From the cell containing the given text, extract its center point as [X, Y] coordinate. 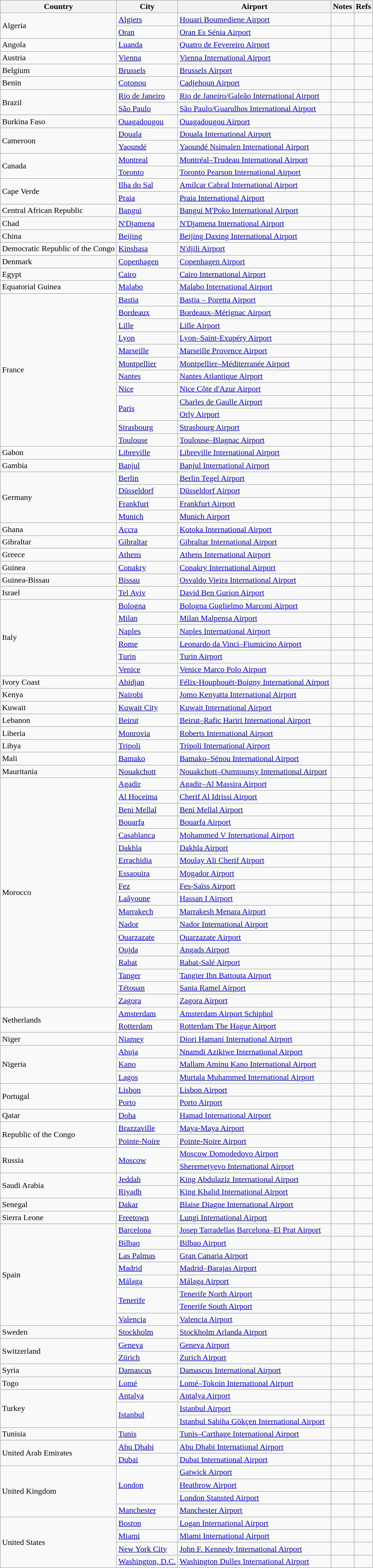
N'Djamena International Airport [254, 223]
Montpellier–Méditerranée Airport [254, 363]
Al Hoceima [147, 797]
Miami International Airport [254, 1536]
Gambia [58, 465]
Lomé–Tokoin International Airport [254, 1383]
Hassan I Airport [254, 899]
Naples [147, 631]
Libreville International Airport [254, 453]
Athens International Airport [254, 554]
Lomé [147, 1383]
King Khalid International Airport [254, 1192]
City [147, 7]
Valencia Airport [254, 1319]
Portugal [58, 1096]
Sheremetyevo International Airport [254, 1166]
Kuwait City [147, 707]
Brussels [147, 70]
Athens [147, 554]
Ilha do Sal [147, 185]
Blaise Diagne International Airport [254, 1205]
Monrovia [147, 733]
Lyon–Saint-Exupéry Airport [254, 338]
Bissau [147, 580]
Banjul International Airport [254, 465]
Notes [343, 7]
Sania Ramel Airport [254, 988]
Miami [147, 1536]
Russia [58, 1160]
Lebanon [58, 720]
Damascus International Airport [254, 1370]
Errachidia [147, 861]
Guinea [58, 568]
Turin [147, 657]
Josep Tarradellas Barcelona–El Prat Airport [254, 1230]
Beirut–Rafic Hariri International Airport [254, 720]
Douala [147, 134]
Marseille [147, 351]
Ouagadougou Airport [254, 121]
Nigeria [58, 1064]
Damascus [147, 1370]
Toulouse–Blagnac Airport [254, 440]
Rabat-Salé Airport [254, 962]
Munich Airport [254, 516]
Beirut [147, 720]
Pointe-Noire [147, 1141]
Rotterdam [147, 1026]
Libya [58, 746]
Algiers [147, 19]
Charles de Gaulle Airport [254, 402]
Ghana [58, 529]
Tenerife North Airport [254, 1294]
Bordeaux–Mérignac Airport [254, 312]
Cotonou [147, 83]
Ouarzazate [147, 937]
Toulouse [147, 440]
Venice Marco Polo Airport [254, 669]
São Paulo/Guarulhos International Airport [254, 108]
Manchester Airport [254, 1510]
New York City [147, 1549]
Kenya [58, 695]
Mauritania [58, 771]
Brussels Airport [254, 70]
Paris [147, 408]
Dubai [147, 1460]
Rotterdam The Hague Airport [254, 1026]
Beni Mellal Airport [254, 810]
France [58, 370]
Kinshasa [147, 249]
Airport [254, 7]
Hamad International Airport [254, 1115]
Angads Airport [254, 950]
Country [58, 7]
Tenerife [147, 1300]
Luanda [147, 45]
Valencia [147, 1319]
Abu Dhabi [147, 1447]
Dakhla Airport [254, 848]
Barcelona [147, 1230]
Ouarzazate Airport [254, 937]
Mali [58, 758]
Tunis–Carthage International Airport [254, 1434]
Stockholm Arlanda Airport [254, 1332]
Malabo International Airport [254, 287]
Dakar [147, 1205]
Copenhagen [147, 262]
Montreal [147, 160]
Geneva Airport [254, 1345]
Zagora [147, 1001]
Burkina Faso [58, 121]
Praia [147, 198]
Gran Canaria Airport [254, 1256]
Agadir [147, 784]
Orly Airport [254, 415]
Qatar [58, 1115]
Greece [58, 554]
Casablanca [147, 835]
Heathrow Airport [254, 1485]
N'djili Airport [254, 249]
John F. Kennedy International Airport [254, 1549]
Tanger [147, 975]
Israel [58, 593]
Bamako [147, 758]
Montpellier [147, 363]
Gatwick Airport [254, 1472]
Oran [147, 32]
United States [58, 1542]
Istanbul [147, 1415]
Abuja [147, 1052]
Kuwait International Airport [254, 707]
Tripoli [147, 746]
Oran Es Sénia Airport [254, 32]
Porto Airport [254, 1103]
Düsseldorf Airport [254, 491]
Tenerife South Airport [254, 1306]
Nnamdi Azikiwe International Airport [254, 1052]
Zurich Airport [254, 1357]
N'Djamena [147, 223]
Dakhla [147, 848]
Refs [363, 7]
Amsterdam [147, 1014]
Cameroon [58, 140]
Douala International Airport [254, 134]
Moscow [147, 1160]
Senegal [58, 1205]
Abidjan [147, 682]
Marrakesh Menara Airport [254, 911]
Laâyoune [147, 899]
Marrakech [147, 911]
Ivory Coast [58, 682]
Bilbao [147, 1243]
Turkey [58, 1409]
Kuwait [58, 707]
Mallam Aminu Kano International Airport [254, 1064]
Montréal–Trudeau International Airport [254, 160]
Algeria [58, 26]
Cairo [147, 274]
Lille Airport [254, 325]
Nouakchott [147, 771]
Beijing [147, 236]
Bologna [147, 606]
Saudi Arabia [58, 1185]
Málaga [147, 1281]
Cairo International Airport [254, 274]
Düsseldorf [147, 491]
Chad [58, 223]
Lyon [147, 338]
Frankfurt Airport [254, 504]
London [147, 1485]
Agadir–Al Massira Airport [254, 784]
Zürich [147, 1357]
Central African Republic [58, 211]
Bastia [147, 300]
São Paulo [147, 108]
Banjul [147, 465]
Bouarfa [147, 822]
Doha [147, 1115]
Berlin [147, 478]
Niger [58, 1039]
Switzerland [58, 1351]
Brazil [58, 102]
Liberia [58, 733]
China [58, 236]
Italy [58, 638]
Frankfurt [147, 504]
United Kingdom [58, 1491]
Cadjehoun Airport [254, 83]
Mogador Airport [254, 873]
Stockholm [147, 1332]
Ouagadougou [147, 121]
Toronto [147, 172]
Angola [58, 45]
Libreville [147, 453]
Canada [58, 166]
Mohammed V International Airport [254, 835]
Nairobi [147, 695]
Strasbourg [147, 427]
Bangui M'Poko International Airport [254, 211]
Vienna International Airport [254, 58]
Sweden [58, 1332]
Accra [147, 529]
Moulay Ali Cherif Airport [254, 861]
Quatro de Fevereiro Airport [254, 45]
Dubai International Airport [254, 1460]
Zagora Airport [254, 1001]
Turin Airport [254, 657]
Munich [147, 516]
Roberts International Airport [254, 733]
King Abdulaziz International Airport [254, 1179]
Istanbul Airport [254, 1409]
Washington Dulles International Airport [254, 1561]
Logan International Airport [254, 1523]
Sierra Leone [58, 1217]
Geneva [147, 1345]
Copenhagen Airport [254, 262]
Osvaldo Vieira International Airport [254, 580]
Pointe-Noire Airport [254, 1141]
Yaoundé [147, 147]
Tel Aviv [147, 593]
Conakry International Airport [254, 568]
Naples International Airport [254, 631]
Antalya [147, 1396]
Félix-Houphouët-Boigny International Airport [254, 682]
Tangier Ibn Battouta Airport [254, 975]
Houari Boumediene Airport [254, 19]
Jomo Kenyatta International Airport [254, 695]
United Arab Emirates [58, 1453]
Lisbon [147, 1090]
Leonardo da Vinci–Fiumicino Airport [254, 644]
Equatorial Guinea [58, 287]
Benin [58, 83]
Fes-Saïss Airport [254, 886]
Kano [147, 1064]
Guinea-Bissau [58, 580]
Madrid [147, 1268]
Rio de Janeiro/Galeão International Airport [254, 96]
Amílcar Cabral International Airport [254, 185]
Tétouan [147, 988]
Republic of the Congo [58, 1134]
Yaoundé Nsimalen International Airport [254, 147]
Conakry [147, 568]
Syria [58, 1370]
Oujda [147, 950]
Nouakchott–Oumtounsy International Airport [254, 771]
Netherlands [58, 1020]
Fez [147, 886]
Togo [58, 1383]
Rabat [147, 962]
Egypt [58, 274]
Nice [147, 389]
Rome [147, 644]
Istanbul Sabiha Gökçen International Airport [254, 1421]
Maya-Maya Airport [254, 1128]
Abu Dhabi International Airport [254, 1447]
Milan [147, 618]
Moscow Domodedovo Airport [254, 1153]
Nice Côte d'Azur Airport [254, 389]
Rio de Janeiro [147, 96]
Morocco [58, 893]
Vienna [147, 58]
Venice [147, 669]
Essaouira [147, 873]
London Stansted Airport [254, 1498]
Bordeaux [147, 312]
Germany [58, 497]
Gabon [58, 453]
Kotoka International Airport [254, 529]
Manchester [147, 1510]
Freetown [147, 1217]
Washington, D.C. [147, 1561]
David Ben Gurion Airport [254, 593]
Bangui [147, 211]
Las Palmas [147, 1256]
Porto [147, 1103]
Riyadh [147, 1192]
Lagos [147, 1077]
Niamey [147, 1039]
Diori Hamani International Airport [254, 1039]
Amsterdam Airport Schiphol [254, 1014]
Bilbao Airport [254, 1243]
Nador [147, 924]
Nador International Airport [254, 924]
Bamako–Sénou International Airport [254, 758]
Boston [147, 1523]
Nantes Atlantique Airport [254, 376]
Milan Malpensa Airport [254, 618]
Austria [58, 58]
Murtala Muhammed International Airport [254, 1077]
Madrid–Barajas Airport [254, 1268]
Cherif Al Idrissi Airport [254, 797]
Gibraltar International Airport [254, 542]
Tunis [147, 1434]
Toronto Pearson International Airport [254, 172]
Beijing Daxing International Airport [254, 236]
Malabo [147, 287]
Brazzaville [147, 1128]
Spain [58, 1275]
Bologna Guglielmo Marconi Airport [254, 606]
Lille [147, 325]
Marseille Provence Airport [254, 351]
Cape Verde [58, 192]
Jeddah [147, 1179]
Denmark [58, 262]
Lungi International Airport [254, 1217]
Antalya Airport [254, 1396]
Lisbon Airport [254, 1090]
Strasbourg Airport [254, 427]
Nantes [147, 376]
Democratic Republic of the Congo [58, 249]
Bastia – Poretta Airport [254, 300]
Tripoli International Airport [254, 746]
Bouarfa Airport [254, 822]
Beni Mellal [147, 810]
Berlin Tegel Airport [254, 478]
Málaga Airport [254, 1281]
Tunisia [58, 1434]
Praia International Airport [254, 198]
Belgium [58, 70]
